Locate the cell with the specified text and output its [x, y] center coordinate. 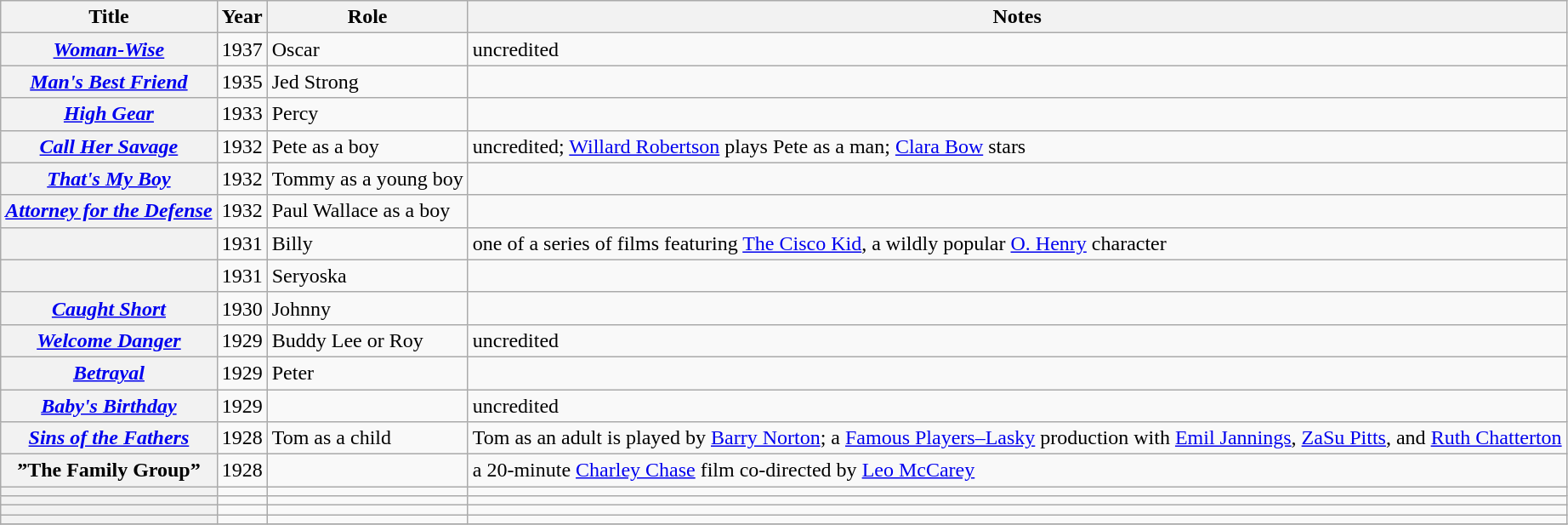
Johnny [367, 308]
1933 [241, 114]
Call Her Savage [109, 146]
Welcome Danger [109, 340]
Paul Wallace as a boy [367, 211]
Role [367, 17]
Billy [367, 243]
Baby's Birthday [109, 406]
1930 [241, 308]
High Gear [109, 114]
Tommy as a young boy [367, 179]
1935 [241, 82]
Woman-Wise [109, 49]
Title [109, 17]
a 20-minute Charley Chase film co-directed by Leo McCarey [1017, 471]
Buddy Lee or Roy [367, 340]
Peter [367, 373]
Oscar [367, 49]
Pete as a boy [367, 146]
Betrayal [109, 373]
Seryoska [367, 276]
uncredited; Willard Robertson plays Pete as a man; Clara Bow stars [1017, 146]
Year [241, 17]
Man's Best Friend [109, 82]
That's My Boy [109, 179]
”The Family Group” [109, 471]
Jed Strong [367, 82]
one of a series of films featuring The Cisco Kid, a wildly popular O. Henry character [1017, 243]
Tom as a child [367, 438]
Tom as an adult is played by Barry Norton; a Famous Players–Lasky production with Emil Jannings, ZaSu Pitts, and Ruth Chatterton [1017, 438]
Percy [367, 114]
Attorney for the Defense [109, 211]
Notes [1017, 17]
1937 [241, 49]
Sins of the Fathers [109, 438]
Caught Short [109, 308]
